Find where the given text appears and provide that cell's center as [x, y] coordinate. 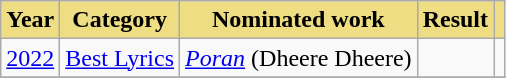
Poran (Dheere Dheere) [299, 58]
Nominated work [299, 20]
Year [30, 20]
2022 [30, 58]
Category [120, 20]
Best Lyrics [120, 58]
Result [455, 20]
